Locate the cell with the specified text and output its (X, Y) center coordinate. 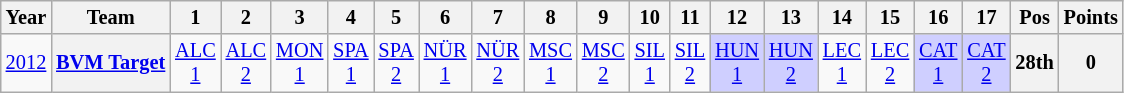
CAT2 (986, 63)
SPA1 (350, 63)
Year (26, 17)
3 (300, 17)
NÜR1 (446, 63)
LEC2 (890, 63)
28th (1035, 63)
8 (550, 17)
SPA2 (396, 63)
Team (110, 17)
11 (690, 17)
15 (890, 17)
HUN2 (791, 63)
16 (938, 17)
MSC1 (550, 63)
14 (842, 17)
NÜR2 (498, 63)
CAT1 (938, 63)
MON1 (300, 63)
MSC2 (604, 63)
Points (1091, 17)
7 (498, 17)
ALC1 (195, 63)
ALC2 (246, 63)
0 (1091, 63)
SIL2 (690, 63)
LEC1 (842, 63)
9 (604, 17)
1 (195, 17)
13 (791, 17)
12 (737, 17)
10 (650, 17)
6 (446, 17)
Pos (1035, 17)
4 (350, 17)
17 (986, 17)
2 (246, 17)
SIL1 (650, 63)
BVM Target (110, 63)
2012 (26, 63)
5 (396, 17)
HUN1 (737, 63)
